Output the [X, Y] coordinate of the center of the cell containing the given text.  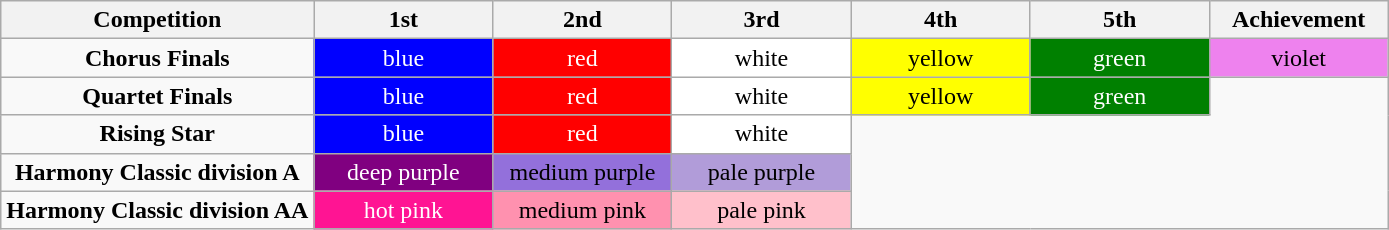
1st [404, 20]
Harmony Classic division AA [158, 210]
medium purple [582, 172]
5th [1120, 20]
Competition [158, 20]
Chorus Finals [158, 58]
violet [1298, 58]
medium pink [582, 210]
Harmony Classic division A [158, 172]
2nd [582, 20]
Rising Star [158, 134]
Quartet Finals [158, 96]
deep purple [404, 172]
pale purple [762, 172]
3rd [762, 20]
pale pink [762, 210]
Achievement [1298, 20]
hot pink [404, 210]
4th [940, 20]
